Scan for the cell matching the given text and deliver its [X, Y] coordinate at center. 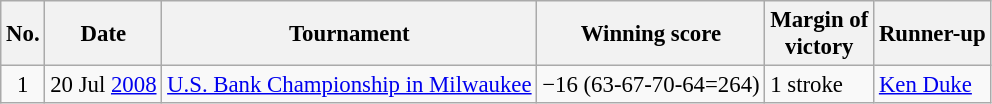
−16 (63-67-70-64=264) [651, 85]
20 Jul 2008 [104, 85]
Runner-up [932, 34]
1 [23, 85]
Margin ofvictory [820, 34]
No. [23, 34]
Ken Duke [932, 85]
U.S. Bank Championship in Milwaukee [350, 85]
Tournament [350, 34]
Date [104, 34]
1 stroke [820, 85]
Winning score [651, 34]
